Determine the (X, Y) coordinate at the center of the cell enclosing the given text.  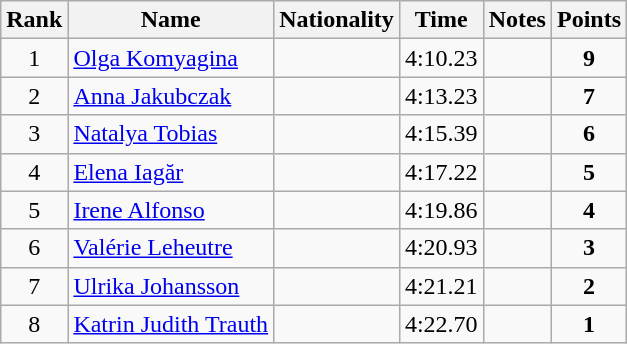
Olga Komyagina (171, 58)
Points (588, 20)
Elena Iagăr (171, 172)
4:21.21 (441, 286)
Anna Jakubczak (171, 96)
4:15.39 (441, 134)
Time (441, 20)
4:17.22 (441, 172)
4:13.23 (441, 96)
Natalya Tobias (171, 134)
Notes (517, 20)
Valérie Leheutre (171, 248)
Rank (34, 20)
4:20.93 (441, 248)
Irene Alfonso (171, 210)
Katrin Judith Trauth (171, 324)
9 (588, 58)
Ulrika Johansson (171, 286)
Nationality (337, 20)
Name (171, 20)
8 (34, 324)
4:22.70 (441, 324)
4:10.23 (441, 58)
4:19.86 (441, 210)
